Provide the (X, Y) coordinate of the cell's center where the given text is located.  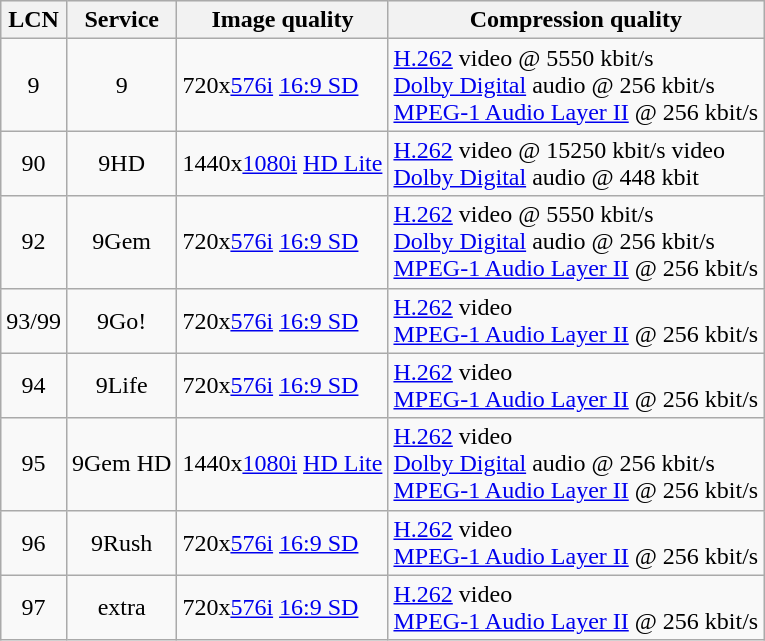
96 (34, 542)
9Go! (121, 320)
94 (34, 386)
95 (34, 464)
9HD (121, 164)
H.262 videoDolby Digital audio @ 256 kbit/sMPEG-1 Audio Layer II @ 256 kbit/s (576, 464)
97 (34, 608)
H.262 video @ 15250 kbit/s videoDolby Digital audio @ 448 kbit (576, 164)
9Rush (121, 542)
9Life (121, 386)
Service (121, 20)
92 (34, 242)
9Gem (121, 242)
93/99 (34, 320)
90 (34, 164)
extra (121, 608)
9Gem HD (121, 464)
Compression quality (576, 20)
Image quality (282, 20)
LCN (34, 20)
